Locate the cell with the specified text and output its [X, Y] center coordinate. 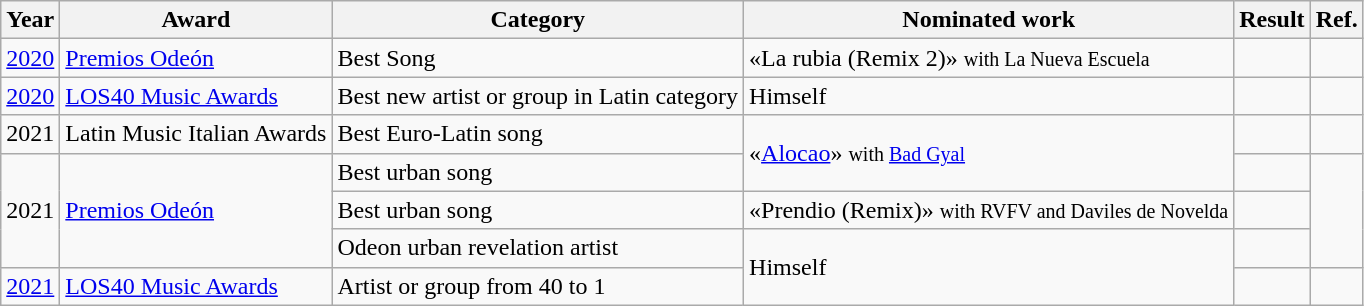
Best Song [538, 58]
Latin Music Italian Awards [196, 134]
Artist or group from 40 to 1 [538, 286]
Best Euro-Latin song [538, 134]
«La rubia (Remix 2)» with La Nueva Escuela [989, 58]
«Alocao» with Bad Gyal [989, 153]
Year [30, 20]
«Prendio (Remix)» with RVFV and Daviles de Novelda [989, 210]
Result [1272, 20]
Ref. [1336, 20]
Nominated work [989, 20]
Odeon urban revelation artist [538, 248]
Category [538, 20]
Best new artist or group in Latin category [538, 96]
Award [196, 20]
